For the text-containing cell, return its midpoint in (X, Y) coordinate format. 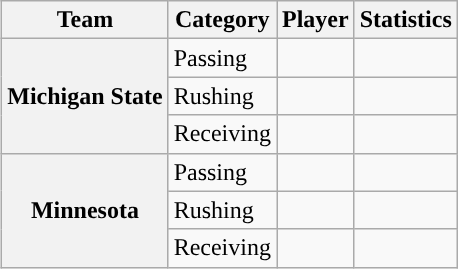
Category (222, 20)
Minnesota (85, 210)
Team (85, 20)
Player (315, 20)
Michigan State (85, 96)
Statistics (406, 20)
